Scan for the cell matching the given text and deliver its [x, y] coordinate at center. 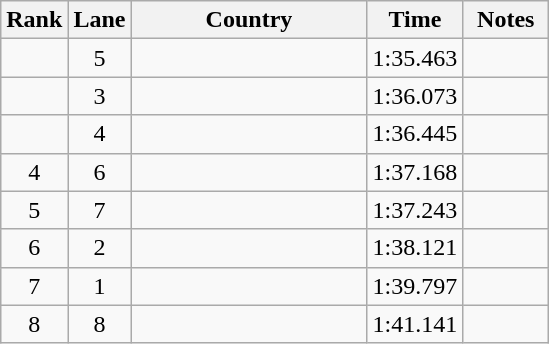
1 [100, 286]
2 [100, 248]
3 [100, 96]
1:39.797 [415, 286]
Rank [34, 20]
1:36.445 [415, 134]
1:41.141 [415, 324]
1:38.121 [415, 248]
1:35.463 [415, 58]
1:37.168 [415, 172]
Country [249, 20]
Lane [100, 20]
1:37.243 [415, 210]
1:36.073 [415, 96]
Notes [506, 20]
Time [415, 20]
